Search for the cell housing the specified text and yield its (X, Y) center coordinate. 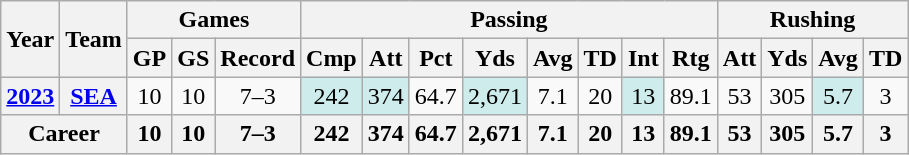
Games (214, 20)
Passing (510, 20)
2023 (30, 96)
Pct (436, 58)
Rtg (690, 58)
Team (94, 39)
Career (64, 134)
Rushing (812, 20)
GP (149, 58)
Record (258, 58)
GS (194, 58)
Cmp (332, 58)
Year (30, 39)
Int (643, 58)
SEA (94, 96)
